From the cell containing the given text, extract its center point as (X, Y) coordinate. 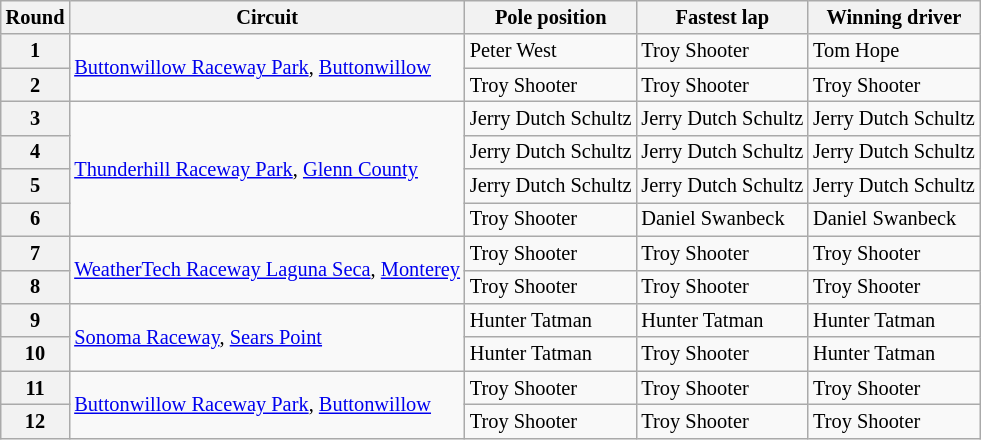
Circuit (267, 17)
7 (36, 253)
WeatherTech Raceway Laguna Seca, Monterey (267, 270)
11 (36, 388)
Tom Hope (894, 51)
8 (36, 287)
Round (36, 17)
Winning driver (894, 17)
Pole position (551, 17)
2 (36, 85)
Peter West (551, 51)
9 (36, 320)
6 (36, 219)
Thunderhill Raceway Park, Glenn County (267, 168)
Fastest lap (722, 17)
3 (36, 118)
5 (36, 186)
10 (36, 354)
4 (36, 152)
1 (36, 51)
12 (36, 421)
Sonoma Raceway, Sears Point (267, 336)
